Detect which cell encompasses the target text, then output its [X, Y] center coordinate. 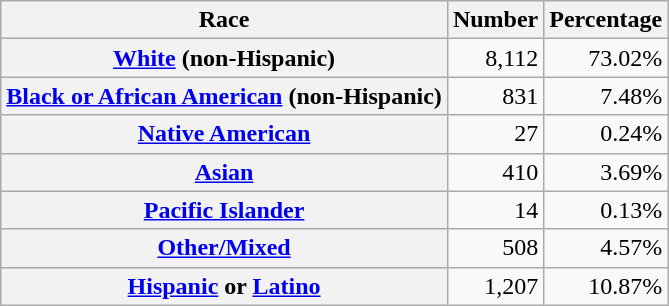
73.02% [606, 58]
Number [495, 20]
831 [495, 96]
27 [495, 134]
4.57% [606, 248]
Percentage [606, 20]
Race [224, 20]
White (non-Hispanic) [224, 58]
Pacific Islander [224, 210]
1,207 [495, 286]
Other/Mixed [224, 248]
0.13% [606, 210]
0.24% [606, 134]
14 [495, 210]
Hispanic or Latino [224, 286]
8,112 [495, 58]
3.69% [606, 172]
Native American [224, 134]
410 [495, 172]
7.48% [606, 96]
Asian [224, 172]
Black or African American (non-Hispanic) [224, 96]
508 [495, 248]
10.87% [606, 286]
